For the text-containing cell, return its midpoint in (x, y) coordinate format. 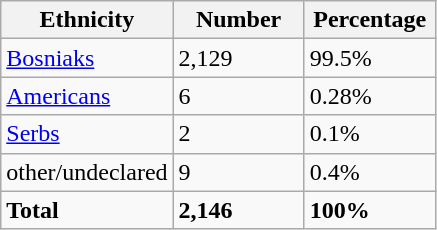
99.5% (370, 58)
Ethnicity (87, 20)
9 (238, 172)
Bosniaks (87, 58)
6 (238, 96)
0.4% (370, 172)
2,146 (238, 210)
2 (238, 134)
Americans (87, 96)
2,129 (238, 58)
0.1% (370, 134)
100% (370, 210)
Serbs (87, 134)
other/undeclared (87, 172)
Percentage (370, 20)
Total (87, 210)
0.28% (370, 96)
Number (238, 20)
